Output the [X, Y] coordinate of the center of the cell containing the given text.  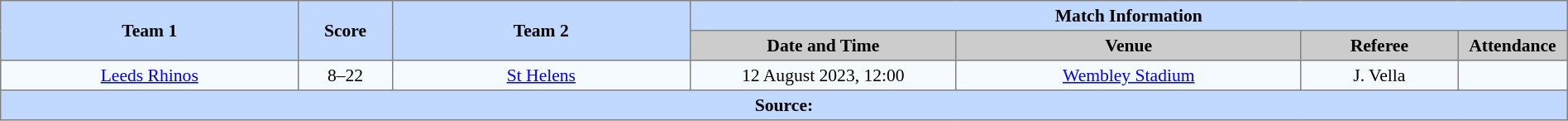
Source: [784, 105]
Venue [1128, 46]
Attendance [1513, 46]
Wembley Stadium [1128, 75]
Team 1 [150, 31]
J. Vella [1379, 75]
8–22 [346, 75]
12 August 2023, 12:00 [823, 75]
Match Information [1128, 16]
Team 2 [541, 31]
Leeds Rhinos [150, 75]
St Helens [541, 75]
Date and Time [823, 46]
Referee [1379, 46]
Score [346, 31]
